From the cell containing the given text, extract its center point as [x, y] coordinate. 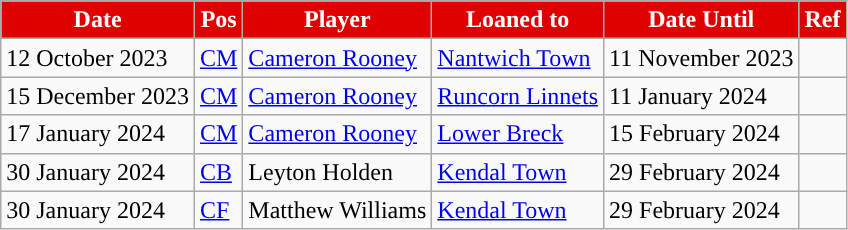
Matthew Williams [338, 210]
15 February 2024 [702, 134]
Player [338, 20]
15 December 2023 [98, 96]
Date Until [702, 20]
Nantwich Town [518, 58]
Loaned to [518, 20]
Runcorn Linnets [518, 96]
Ref [822, 20]
11 January 2024 [702, 96]
Lower Breck [518, 134]
CF [218, 210]
CB [218, 172]
12 October 2023 [98, 58]
17 January 2024 [98, 134]
Date [98, 20]
11 November 2023 [702, 58]
Pos [218, 20]
Leyton Holden [338, 172]
